Detect which cell encompasses the target text, then output its (X, Y) center coordinate. 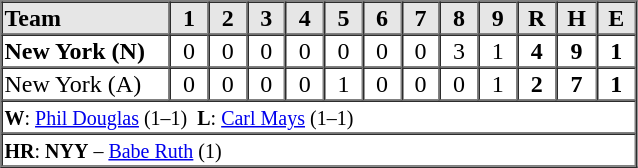
8 (460, 18)
New York (N) (86, 50)
R (537, 18)
Team (86, 18)
HR: NYY – Babe Ruth (1) (319, 150)
E (616, 18)
New York (A) (86, 84)
W: Phil Douglas (1–1) L: Carl Mays (1–1) (319, 116)
5 (344, 18)
6 (382, 18)
H (577, 18)
